Output the [x, y] coordinate of the center of the cell containing the given text.  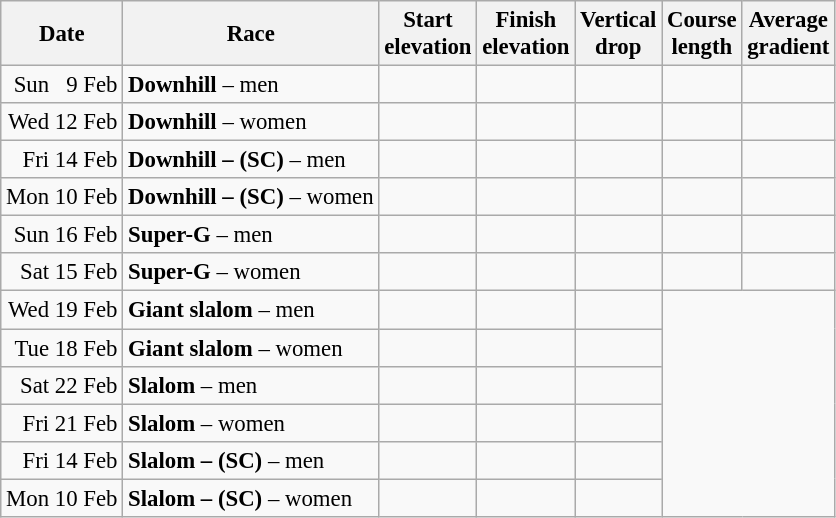
Averagegradient [788, 34]
Downhill – men [251, 85]
Wed 12 Feb [62, 122]
Courselength [702, 34]
Giant slalom – men [251, 310]
Downhill – (SC) – women [251, 197]
Date [62, 34]
Fri 21 Feb [62, 423]
Verticaldrop [618, 34]
Sat 22 Feb [62, 385]
Super-G – women [251, 273]
Race [251, 34]
Startelevation [428, 34]
Downhill – (SC) – men [251, 160]
Tue 18 Feb [62, 348]
Sat 15 Feb [62, 273]
Sun 16 Feb [62, 235]
Slalom – women [251, 423]
Slalom – (SC) – women [251, 498]
Slalom – (SC) – men [251, 460]
Downhill – women [251, 122]
Super-G – men [251, 235]
Finishelevation [526, 34]
Sun 9 Feb [62, 85]
Wed 19 Feb [62, 310]
Giant slalom – women [251, 348]
Slalom – men [251, 385]
